Scan for the cell matching the given text and deliver its (X, Y) coordinate at center. 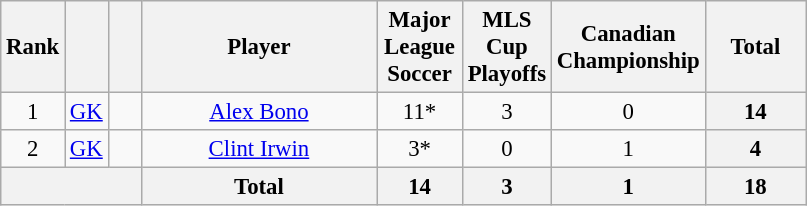
4 (756, 149)
Alex Bono (259, 112)
Player (259, 47)
2 (33, 149)
Clint Irwin (259, 149)
11* (420, 112)
Canadian Championship (628, 47)
MLS Cup Playoffs (506, 47)
Rank (33, 47)
Major League Soccer (420, 47)
18 (756, 187)
3* (420, 149)
